Capture the cell that displays the provided text and extract its (x, y) central coordinate. 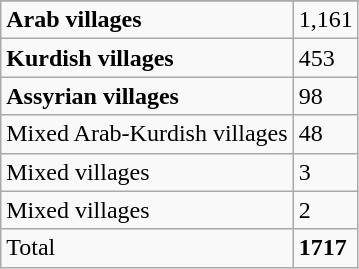
Mixed Arab-Kurdish villages (147, 134)
Total (147, 248)
1,161 (326, 20)
1717 (326, 248)
Kurdish villages (147, 58)
3 (326, 172)
Arab villages (147, 20)
Assyrian villages (147, 96)
48 (326, 134)
2 (326, 210)
98 (326, 96)
453 (326, 58)
